Find where the given text appears and provide that cell's center as (x, y) coordinate. 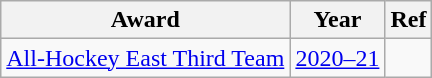
Award (146, 20)
All-Hockey East Third Team (146, 58)
2020–21 (338, 58)
Year (338, 20)
Ref (408, 20)
